Capture the cell that displays the provided text and extract its (X, Y) central coordinate. 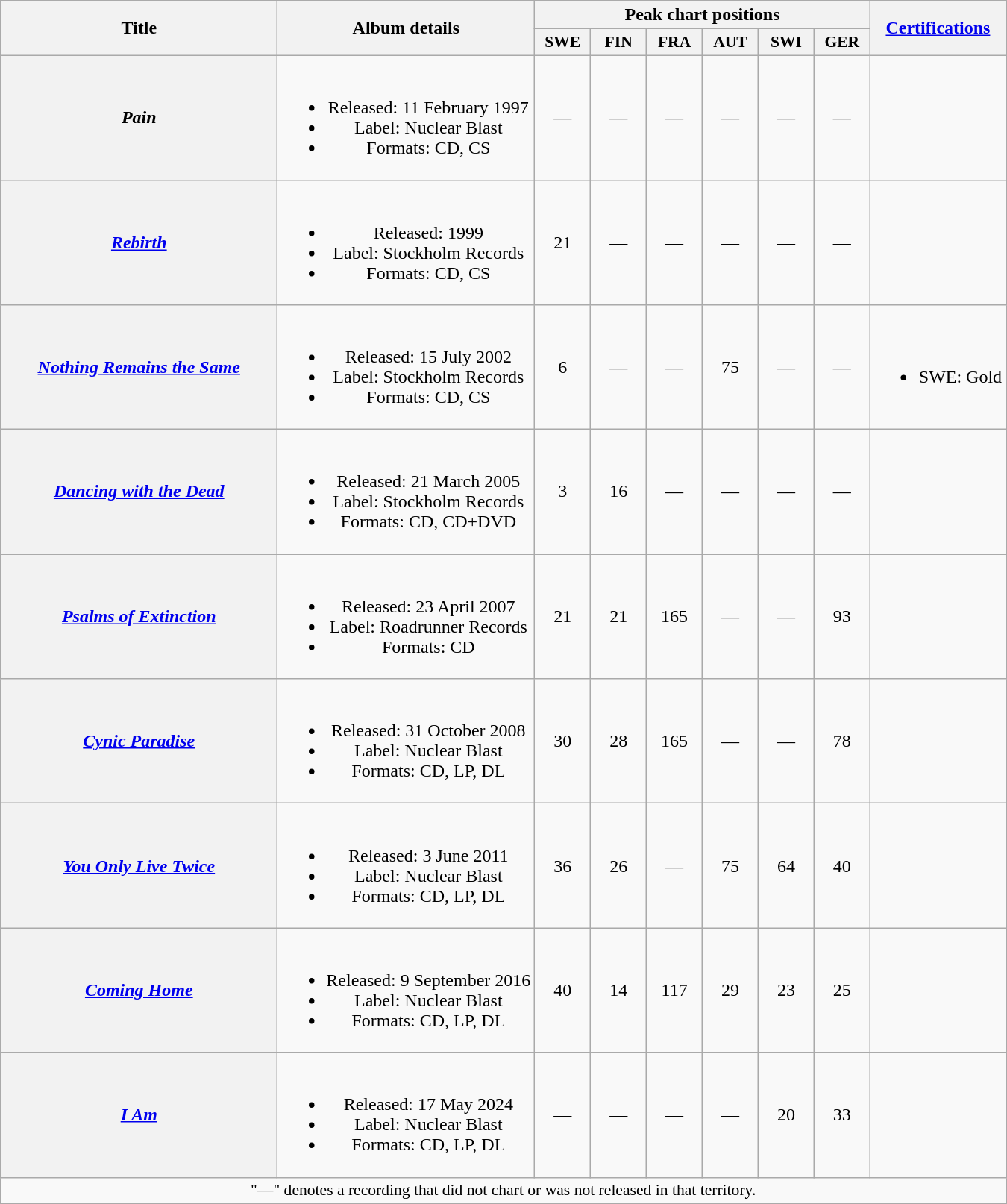
Released: 1999Label: Stockholm RecordsFormats: CD, CS (406, 243)
Dancing with the Dead (139, 492)
FIN (619, 43)
FRA (674, 43)
117 (674, 991)
14 (619, 991)
Released: 17 May 2024Label: Nuclear BlastFormats: CD, LP, DL (406, 1114)
Nothing Remains the Same (139, 367)
Album details (406, 28)
Psalms of Extinction (139, 616)
29 (731, 991)
36 (562, 865)
28 (619, 741)
26 (619, 865)
3 (562, 492)
SWE: Gold (938, 367)
23 (786, 991)
Released: 9 September 2016Label: Nuclear BlastFormats: CD, LP, DL (406, 991)
I Am (139, 1114)
25 (841, 991)
Released: 15 July 2002Label: Stockholm RecordsFormats: CD, CS (406, 367)
Released: 21 March 2005Label: Stockholm RecordsFormats: CD, CD+DVD (406, 492)
AUT (731, 43)
Coming Home (139, 991)
Rebirth (139, 243)
Peak chart positions (703, 15)
93 (841, 616)
You Only Live Twice (139, 865)
16 (619, 492)
GER (841, 43)
SWE (562, 43)
30 (562, 741)
Released: 3 June 2011Label: Nuclear BlastFormats: CD, LP, DL (406, 865)
Certifications (938, 28)
Released: 31 October 2008Label: Nuclear BlastFormats: CD, LP, DL (406, 741)
Pain (139, 118)
Title (139, 28)
20 (786, 1114)
"—" denotes a recording that did not chart or was not released in that territory. (503, 1191)
33 (841, 1114)
78 (841, 741)
SWI (786, 43)
6 (562, 367)
Released: 11 February 1997Label: Nuclear BlastFormats: CD, CS (406, 118)
64 (786, 865)
Released: 23 April 2007Label: Roadrunner RecordsFormats: CD (406, 616)
Cynic Paradise (139, 741)
